From the cell containing the given text, extract its center point as (X, Y) coordinate. 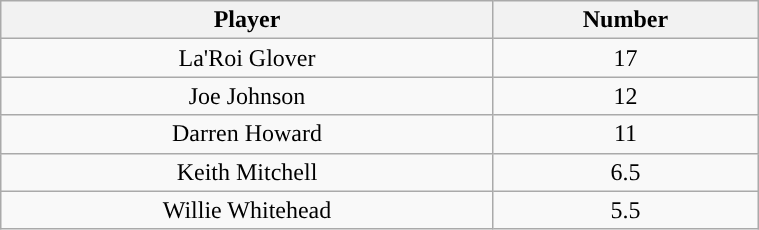
Number (625, 20)
5.5 (625, 210)
Keith Mitchell (248, 172)
Player (248, 20)
Willie Whitehead (248, 210)
12 (625, 96)
11 (625, 134)
Joe Johnson (248, 96)
6.5 (625, 172)
Darren Howard (248, 134)
17 (625, 58)
La'Roi Glover (248, 58)
